Capture the cell that displays the provided text and extract its [x, y] central coordinate. 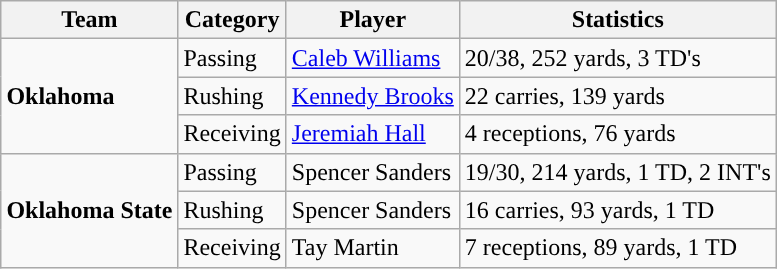
Caleb Williams [372, 58]
Category [232, 20]
Jeremiah Hall [372, 134]
16 carries, 93 yards, 1 TD [618, 210]
Oklahoma [90, 96]
7 receptions, 89 yards, 1 TD [618, 248]
4 receptions, 76 yards [618, 134]
Oklahoma State [90, 210]
Team [90, 20]
Player [372, 20]
22 carries, 139 yards [618, 96]
Tay Martin [372, 248]
Statistics [618, 20]
20/38, 252 yards, 3 TD's [618, 58]
19/30, 214 yards, 1 TD, 2 INT's [618, 172]
Kennedy Brooks [372, 96]
